Search for the cell housing the specified text and yield its [X, Y] center coordinate. 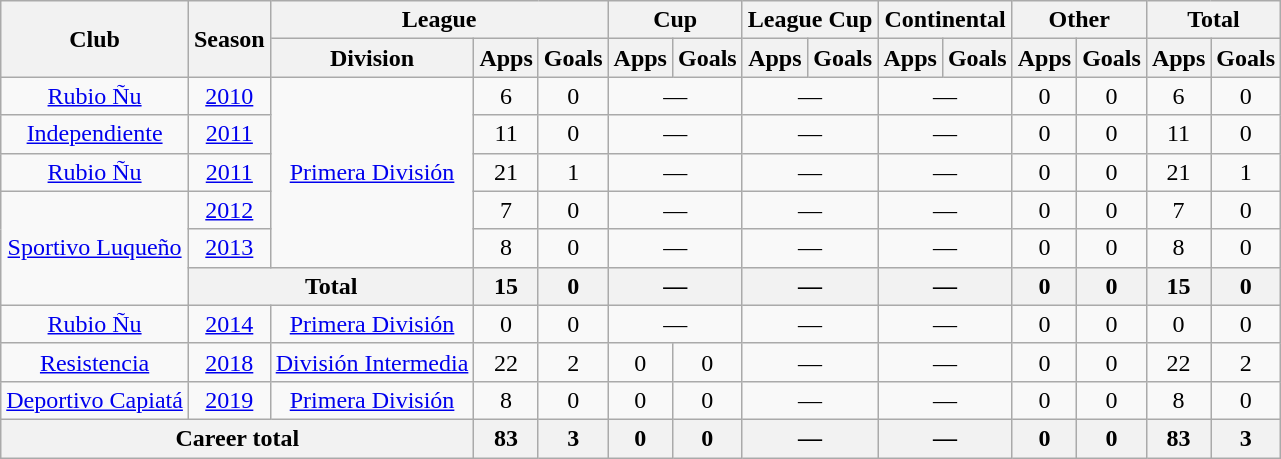
Season [229, 39]
Independiente [95, 134]
Sportivo Luqueño [95, 248]
Club [95, 39]
League [439, 20]
2012 [229, 210]
Other [1079, 20]
Cup [675, 20]
2018 [229, 362]
Deportivo Capiatá [95, 400]
Continental [945, 20]
2019 [229, 400]
League Cup [810, 20]
2010 [229, 96]
Division [372, 58]
Career total [238, 438]
2014 [229, 324]
2013 [229, 248]
Resistencia [95, 362]
División Intermedia [372, 362]
